From the cell containing the given text, extract its center point as (X, Y) coordinate. 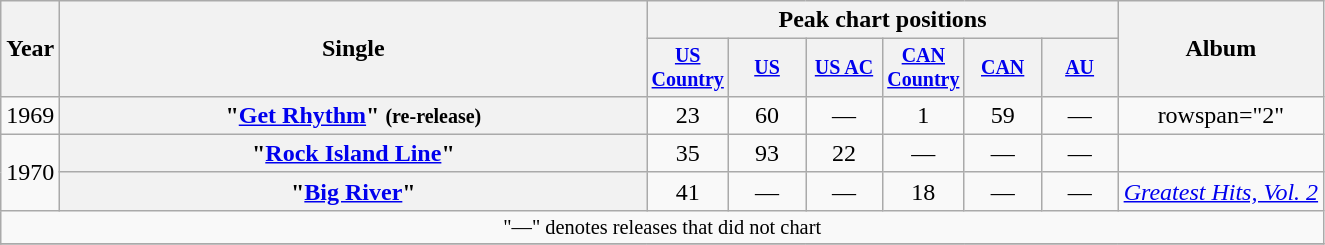
Single (354, 49)
"—" denotes releases that did not chart (662, 227)
18 (923, 191)
93 (768, 153)
60 (768, 115)
59 (1002, 115)
"Get Rhythm" (re-release) (354, 115)
US (768, 68)
CAN (1002, 68)
41 (688, 191)
US AC (844, 68)
1970 (30, 172)
Greatest Hits, Vol. 2 (1221, 191)
US Country (688, 68)
Peak chart positions (882, 20)
rowspan="2" (1221, 115)
Album (1221, 49)
1969 (30, 115)
AU (1080, 68)
Year (30, 49)
"Big River" (354, 191)
23 (688, 115)
35 (688, 153)
"Rock Island Line" (354, 153)
1 (923, 115)
CAN Country (923, 68)
22 (844, 153)
